Locate the cell with the specified text and output its (x, y) center coordinate. 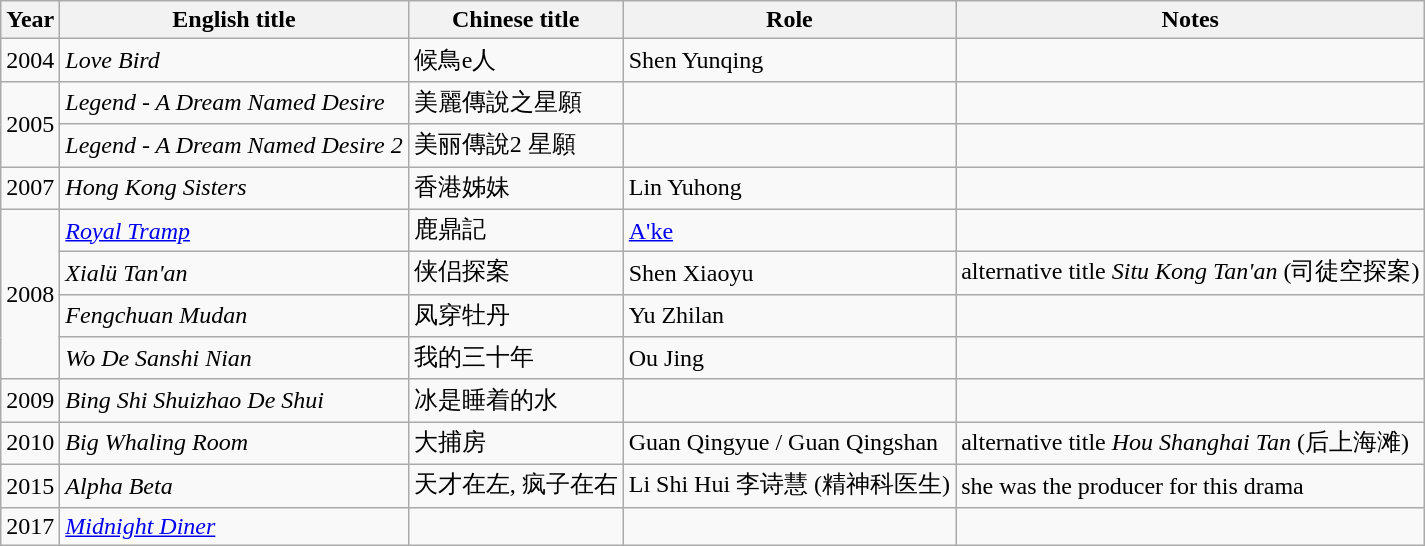
English title (234, 20)
Xialü Tan'an (234, 274)
Role (789, 20)
Shen Yunqing (789, 60)
凤穿牡丹 (516, 316)
2010 (30, 444)
2008 (30, 294)
2015 (30, 486)
Ou Jing (789, 358)
Guan Qingyue / Guan Qingshan (789, 444)
2009 (30, 400)
Shen Xiaoyu (789, 274)
alternative title Hou Shanghai Tan (后上海滩) (1190, 444)
Lin Yuhong (789, 188)
A'ke (789, 230)
Alpha Beta (234, 486)
Legend - A Dream Named Desire (234, 102)
鹿鼎記 (516, 230)
Fengchuan Mudan (234, 316)
Love Bird (234, 60)
Li Shi Hui 李诗慧 (精神科医生) (789, 486)
我的三十年 (516, 358)
alternative title Situ Kong Tan'an (司徒空探案) (1190, 274)
2004 (30, 60)
候鳥e人 (516, 60)
美丽傳說2 星願 (516, 146)
she was the producer for this drama (1190, 486)
Yu Zhilan (789, 316)
Midnight Diner (234, 526)
Bing Shi Shuizhao De Shui (234, 400)
2007 (30, 188)
Legend - A Dream Named Desire 2 (234, 146)
Year (30, 20)
Wo De Sanshi Nian (234, 358)
侠侣探案 (516, 274)
冰是睡着的水 (516, 400)
香港姊妹 (516, 188)
Chinese title (516, 20)
Royal Tramp (234, 230)
美麗傳說之星願 (516, 102)
天才在左, 疯子在右 (516, 486)
Hong Kong Sisters (234, 188)
Big Whaling Room (234, 444)
2017 (30, 526)
大捕房 (516, 444)
2005 (30, 124)
Notes (1190, 20)
